From the cell containing the given text, extract its center point as (X, Y) coordinate. 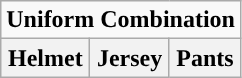
Helmet (46, 58)
Uniform Combination (121, 20)
Jersey (130, 58)
Pants (204, 58)
